Scan for the cell matching the given text and deliver its (x, y) coordinate at center. 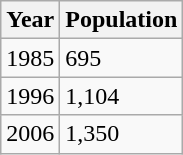
Population (122, 20)
1,350 (122, 134)
Year (30, 20)
1,104 (122, 96)
2006 (30, 134)
695 (122, 58)
1996 (30, 96)
1985 (30, 58)
